Output the (x, y) coordinate of the center of the cell containing the given text.  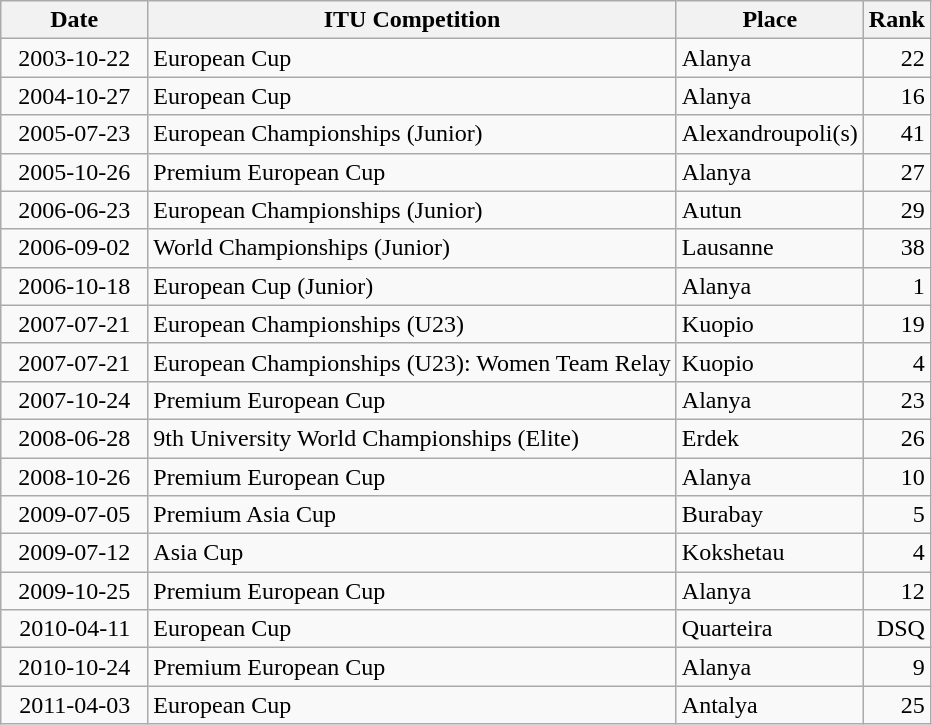
9 (896, 667)
European Championships (U23) (412, 324)
41 (896, 134)
2009-10-25 (74, 591)
38 (896, 248)
2009-07-05 (74, 515)
5 (896, 515)
European Championships (U23): Women Team Relay (412, 362)
25 (896, 705)
27 (896, 172)
2004-10-27 (74, 96)
Autun (770, 210)
Asia Cup (412, 553)
Lausanne (770, 248)
2008-06-28 (74, 438)
Premium Asia Cup (412, 515)
1 (896, 286)
World Championships (Junior) (412, 248)
Erdek (770, 438)
26 (896, 438)
12 (896, 591)
2005-10-26 (74, 172)
2007-10-24 (74, 400)
16 (896, 96)
2010-10-24 (74, 667)
European Cup (Junior) (412, 286)
2003-10-22 (74, 58)
Burabay (770, 515)
2005-07-23 (74, 134)
2010-04-11 (74, 629)
Kokshetau (770, 553)
2006-09-02 (74, 248)
2006-06-23 (74, 210)
Quarteira (770, 629)
19 (896, 324)
2008-10-26 (74, 477)
29 (896, 210)
Antalya (770, 705)
Date (74, 20)
Rank (896, 20)
10 (896, 477)
ITU Competition (412, 20)
DSQ (896, 629)
Place (770, 20)
2011-04-03 (74, 705)
2006-10-18 (74, 286)
23 (896, 400)
Alexandroupoli(s) (770, 134)
22 (896, 58)
9th University World Championships (Elite) (412, 438)
2009-07-12 (74, 553)
